From the cell containing the given text, extract its center point as (x, y) coordinate. 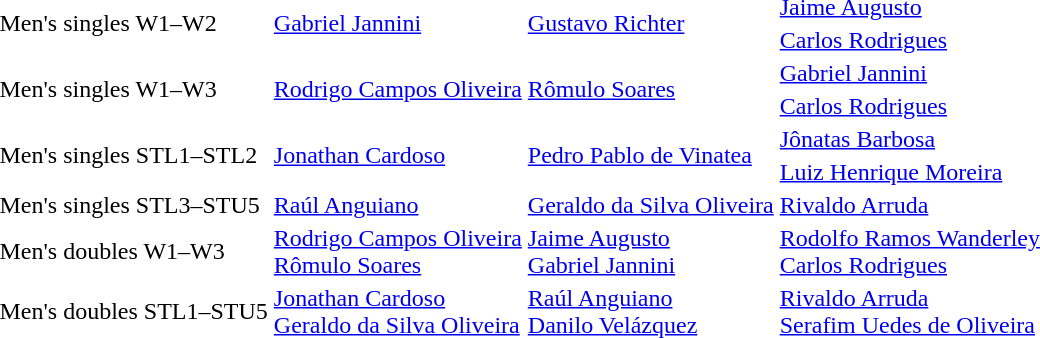
Jaime Augusto Gabriel Jannini (650, 252)
Raúl Anguiano (398, 205)
Geraldo da Silva Oliveira (650, 205)
Jonathan Cardoso (398, 156)
Rodrigo Campos Oliveira Rômulo Soares (398, 252)
Rodrigo Campos Oliveira (398, 90)
Pedro Pablo de Vinatea (650, 156)
Rômulo Soares (650, 90)
